Determine the [x, y] coordinate at the center of the cell enclosing the given text.  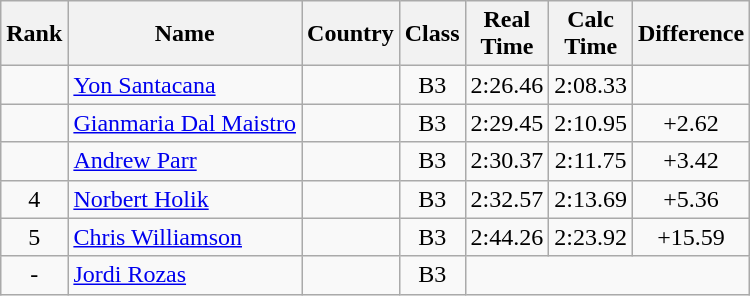
4 [34, 199]
2:30.37 [507, 161]
+3.42 [690, 161]
2:32.57 [507, 199]
Chris Williamson [185, 237]
Class [432, 34]
Jordi Rozas [185, 275]
Norbert Holik [185, 199]
Andrew Parr [185, 161]
- [34, 275]
2:29.45 [507, 123]
RealTime [507, 34]
2:10.95 [591, 123]
+15.59 [690, 237]
2:44.26 [507, 237]
2:08.33 [591, 85]
2:26.46 [507, 85]
Country [351, 34]
2:11.75 [591, 161]
+2.62 [690, 123]
2:13.69 [591, 199]
Yon Santacana [185, 85]
CalcTime [591, 34]
Rank [34, 34]
Name [185, 34]
Difference [690, 34]
2:23.92 [591, 237]
+5.36 [690, 199]
Gianmaria Dal Maistro [185, 123]
5 [34, 237]
